Determine the [x, y] coordinate at the center of the cell enclosing the given text.  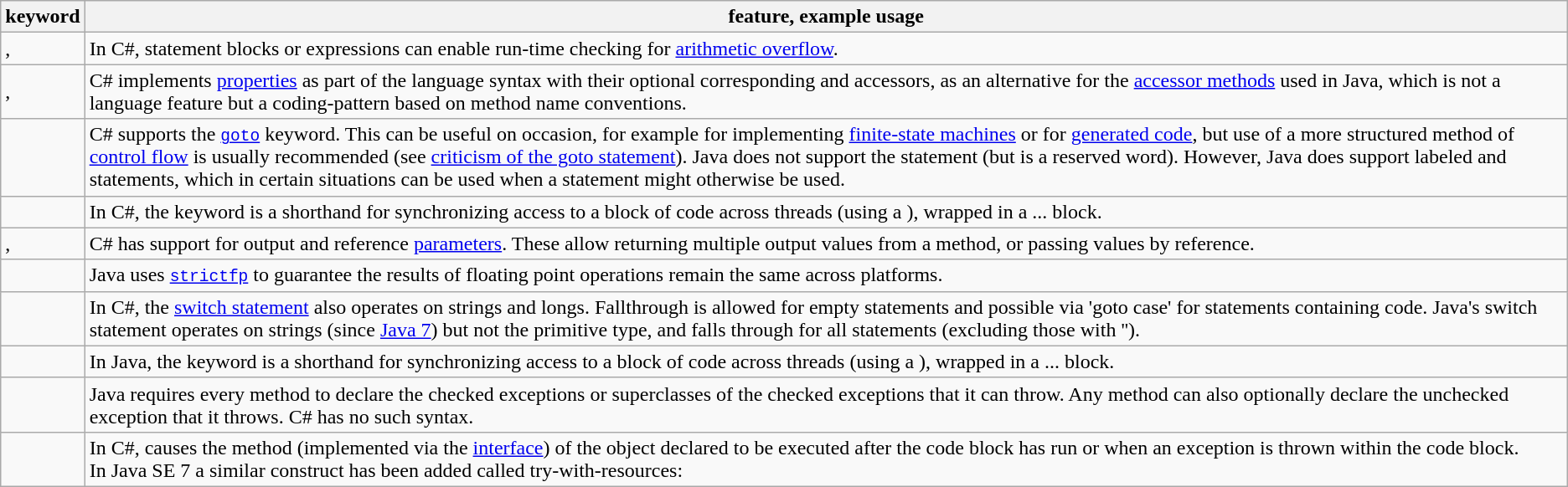
In C#, the keyword is a shorthand for synchronizing access to a block of code across threads (using a ), wrapped in a ... block. [826, 212]
In Java, the keyword is a shorthand for synchronizing access to a block of code across threads (using a ), wrapped in a ... block. [826, 361]
Java uses strictfp to guarantee the results of floating point operations remain the same across platforms. [826, 275]
In C#, statement blocks or expressions can enable run-time checking for arithmetic overflow. [826, 49]
C# has support for output and reference parameters. These allow returning multiple output values from a method, or passing values by reference. [826, 243]
keyword [43, 17]
feature, example usage [826, 17]
